Pinpoint the cell where the given text exists, returning its (X, Y) midpoint coordinate. 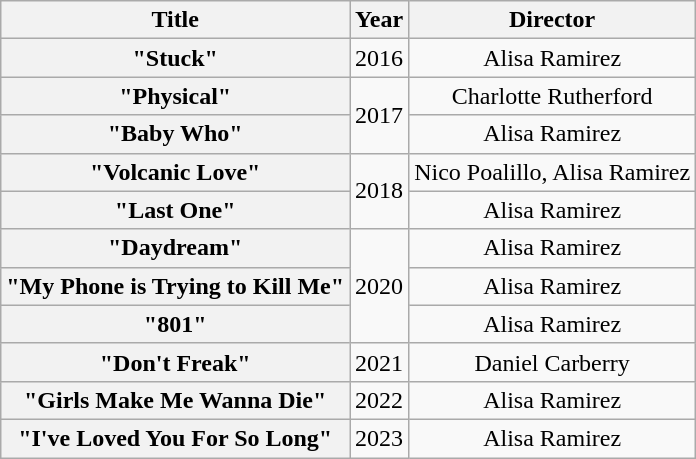
"I've Loved You For So Long" (176, 438)
2022 (380, 400)
"My Phone is Trying to Kill Me" (176, 286)
Year (380, 20)
2023 (380, 438)
"Don't Freak" (176, 362)
"Baby Who" (176, 134)
"Girls Make Me Wanna Die" (176, 400)
"801" (176, 324)
"Physical" (176, 96)
"Daydream" (176, 248)
Director (552, 20)
Title (176, 20)
Daniel Carberry (552, 362)
Charlotte Rutherford (552, 96)
2020 (380, 286)
2018 (380, 191)
2016 (380, 58)
2017 (380, 115)
Nico Poalillo, Alisa Ramirez (552, 172)
2021 (380, 362)
"Stuck" (176, 58)
"Last One" (176, 210)
"Volcanic Love" (176, 172)
